Identify which cell holds the provided text, then report its [x, y] central coordinate. 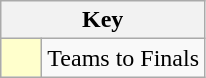
Key [103, 20]
Teams to Finals [124, 58]
